Determine the [X, Y] coordinate at the center of the cell enclosing the given text.  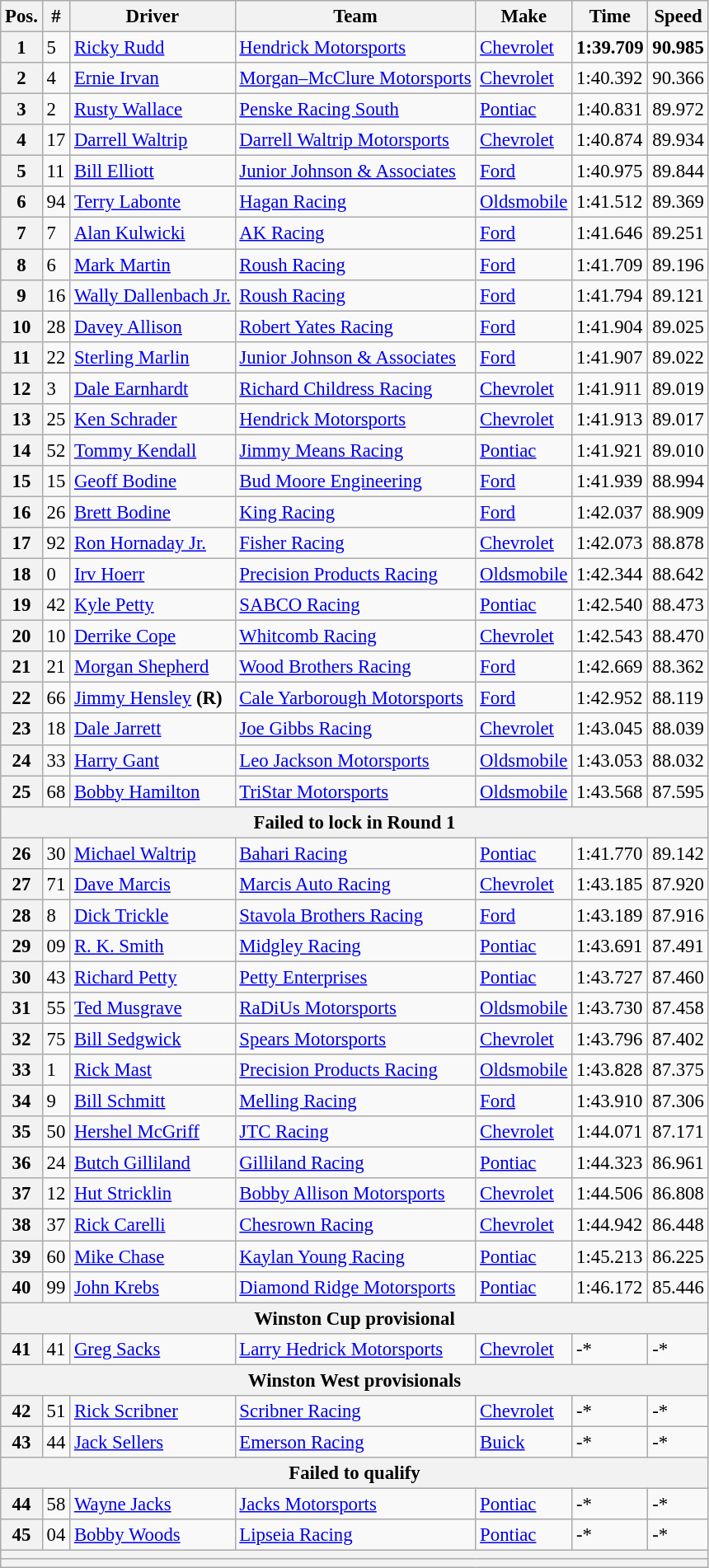
Dale Earnhardt [153, 388]
89.972 [678, 110]
Cale Yarborough Motorsports [355, 698]
87.171 [678, 1132]
Ted Musgrave [153, 1008]
Tommy Kendall [153, 450]
88.032 [678, 760]
19 [21, 605]
Darrell Waltrip Motorsports [355, 140]
Bill Schmitt [153, 1101]
Bill Elliott [153, 171]
Kaylan Young Racing [355, 1256]
Michael Waltrip [153, 853]
89.142 [678, 853]
89.121 [678, 295]
Failed to lock in Round 1 [354, 822]
13 [21, 420]
20 [21, 636]
38 [21, 1225]
1:43.053 [610, 760]
Fisher Racing [355, 543]
88.362 [678, 667]
Derrike Cope [153, 636]
Chesrown Racing [355, 1225]
JTC Racing [355, 1132]
Wayne Jacks [153, 1504]
88.039 [678, 730]
1:42.037 [610, 512]
Bahari Racing [355, 853]
R. K. Smith [153, 946]
1:41.911 [610, 388]
Spears Motorsports [355, 1040]
34 [21, 1101]
Geoff Bodine [153, 481]
89.025 [678, 326]
89.251 [678, 233]
1:41.770 [610, 853]
1:43.727 [610, 977]
89.019 [678, 388]
90.366 [678, 78]
1:45.213 [610, 1256]
23 [21, 730]
39 [21, 1256]
1:44.942 [610, 1225]
1:43.045 [610, 730]
Marcis Auto Racing [355, 885]
Dave Marcis [153, 885]
Rusty Wallace [153, 110]
Winston West provisionals [354, 1380]
75 [56, 1040]
35 [21, 1132]
32 [21, 1040]
Bobby Allison Motorsports [355, 1195]
50 [56, 1132]
89.022 [678, 357]
58 [56, 1504]
Joe Gibbs Racing [355, 730]
Failed to qualify [354, 1473]
1:43.185 [610, 885]
Time [610, 16]
Emerson Racing [355, 1442]
89.369 [678, 202]
Bill Sedgwick [153, 1040]
09 [56, 946]
1:41.646 [610, 233]
Wally Dallenbach Jr. [153, 295]
1:44.323 [610, 1163]
99 [56, 1287]
55 [56, 1008]
AK Racing [355, 233]
Kyle Petty [153, 605]
Hershel McGriff [153, 1132]
87.306 [678, 1101]
Morgan Shepherd [153, 667]
Harry Gant [153, 760]
Make [524, 16]
Diamond Ridge Motorsports [355, 1287]
Ricky Rudd [153, 48]
Morgan–McClure Motorsports [355, 78]
Butch Gilliland [153, 1163]
89.010 [678, 450]
Jimmy Hensley (R) [153, 698]
Jimmy Means Racing [355, 450]
Winston Cup provisional [354, 1318]
0 [56, 575]
Terry Labonte [153, 202]
85.446 [678, 1287]
Richard Childress Racing [355, 388]
66 [56, 698]
87.460 [678, 977]
1:42.952 [610, 698]
88.470 [678, 636]
Sterling Marlin [153, 357]
92 [56, 543]
Gilliland Racing [355, 1163]
89.017 [678, 420]
Bobby Woods [153, 1535]
1:41.907 [610, 357]
Hut Stricklin [153, 1195]
14 [21, 450]
Leo Jackson Motorsports [355, 760]
1:43.910 [610, 1101]
1:41.913 [610, 420]
89.934 [678, 140]
86.808 [678, 1195]
1:42.344 [610, 575]
Dale Jarrett [153, 730]
Davey Allison [153, 326]
86.225 [678, 1256]
31 [21, 1008]
Melling Racing [355, 1101]
Richard Petty [153, 977]
68 [56, 791]
87.491 [678, 946]
1:44.506 [610, 1195]
1:41.512 [610, 202]
1:40.874 [610, 140]
1:43.730 [610, 1008]
27 [21, 885]
51 [56, 1411]
TriStar Motorsports [355, 791]
86.448 [678, 1225]
88.878 [678, 543]
SABCO Racing [355, 605]
Lipseia Racing [355, 1535]
Speed [678, 16]
Ernie Irvan [153, 78]
1:41.921 [610, 450]
1:43.691 [610, 946]
Jack Sellers [153, 1442]
Whitcomb Racing [355, 636]
Scribner Racing [355, 1411]
86.961 [678, 1163]
Alan Kulwicki [153, 233]
Rick Scribner [153, 1411]
1:43.828 [610, 1070]
Ken Schrader [153, 420]
1:42.669 [610, 667]
90.985 [678, 48]
45 [21, 1535]
88.994 [678, 481]
Darrell Waltrip [153, 140]
Jacks Motorsports [355, 1504]
Robert Yates Racing [355, 326]
Penske Racing South [355, 110]
# [56, 16]
1:40.975 [610, 171]
1:44.071 [610, 1132]
87.920 [678, 885]
88.119 [678, 698]
1:40.392 [610, 78]
1:41.939 [610, 481]
Ron Hornaday Jr. [153, 543]
Driver [153, 16]
Hagan Racing [355, 202]
Wood Brothers Racing [355, 667]
Buick [524, 1442]
87.916 [678, 915]
94 [56, 202]
52 [56, 450]
89.844 [678, 171]
88.473 [678, 605]
36 [21, 1163]
1:41.794 [610, 295]
Bobby Hamilton [153, 791]
John Krebs [153, 1287]
Brett Bodine [153, 512]
Petty Enterprises [355, 977]
Mark Martin [153, 265]
29 [21, 946]
1:43.189 [610, 915]
89.196 [678, 265]
04 [56, 1535]
Greg Sacks [153, 1349]
1:43.796 [610, 1040]
1:42.073 [610, 543]
88.642 [678, 575]
1:43.568 [610, 791]
87.458 [678, 1008]
Larry Hedrick Motorsports [355, 1349]
1:42.543 [610, 636]
Pos. [21, 16]
Rick Carelli [153, 1225]
87.402 [678, 1040]
Bud Moore Engineering [355, 481]
87.595 [678, 791]
71 [56, 885]
60 [56, 1256]
87.375 [678, 1070]
1:42.540 [610, 605]
88.909 [678, 512]
1:39.709 [610, 48]
Stavola Brothers Racing [355, 915]
RaDiUs Motorsports [355, 1008]
Rick Mast [153, 1070]
Irv Hoerr [153, 575]
40 [21, 1287]
King Racing [355, 512]
Team [355, 16]
1:41.709 [610, 265]
Dick Trickle [153, 915]
1:46.172 [610, 1287]
Midgley Racing [355, 946]
1:40.831 [610, 110]
1:41.904 [610, 326]
Mike Chase [153, 1256]
